Return the [x, y] coordinate for the center point of the cell that contains the specified text.  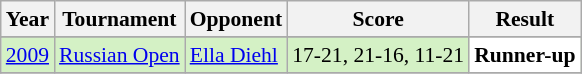
17-21, 21-16, 11-21 [378, 55]
Tournament [120, 19]
Year [28, 19]
Result [524, 19]
Runner-up [524, 55]
Opponent [236, 19]
2009 [28, 55]
Russian Open [120, 55]
Ella Diehl [236, 55]
Score [378, 19]
